Return the (X, Y) coordinate for the center point of the cell that contains the specified text.  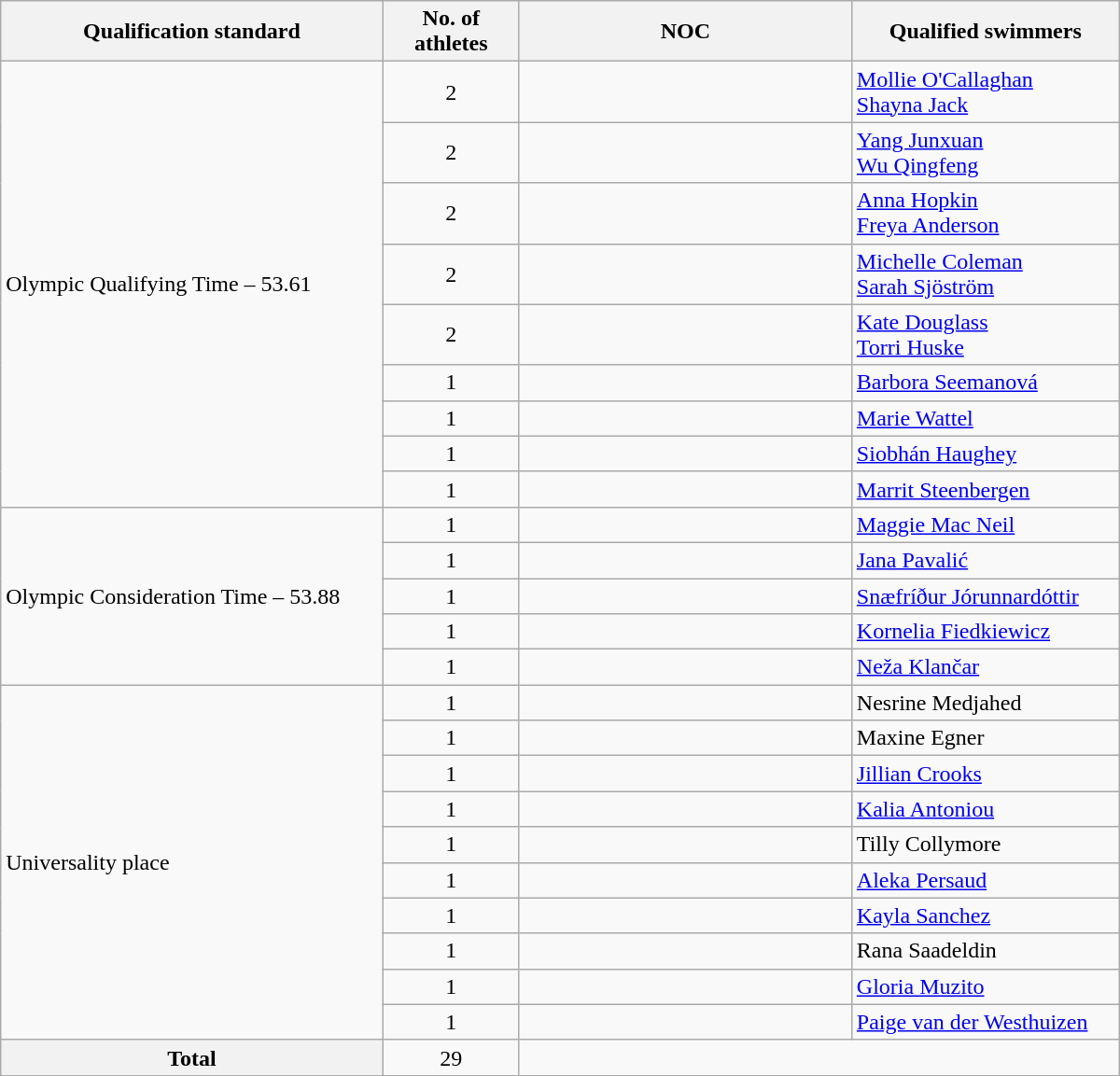
Kayla Sanchez (986, 915)
Universality place (192, 862)
Kalia Antoniou (986, 809)
Nesrine Medjahed (986, 703)
Tilly Collymore (986, 845)
Paige van der Westhuizen (986, 1022)
Marrit Steenbergen (986, 489)
Kornelia Fiedkiewicz (986, 632)
Aleka Persaud (986, 880)
Mollie O'CallaghanShayna Jack (986, 91)
Anna HopkinFreya Anderson (986, 213)
No. of athletes (451, 32)
Maxine Egner (986, 738)
Yang JunxuanWu Qingfeng (986, 153)
Kate DouglassTorri Huske (986, 334)
Qualified swimmers (986, 32)
Marie Wattel (986, 418)
29 (451, 1057)
Maggie Mac Neil (986, 524)
Olympic Qualifying Time – 53.61 (192, 285)
Olympic Consideration Time – 53.88 (192, 595)
Qualification standard (192, 32)
Siobhán Haughey (986, 454)
Gloria Muzito (986, 986)
Total (192, 1057)
Snæfríður Jórunnardóttir (986, 596)
Michelle ColemanSarah Sjöström (986, 274)
Jana Pavalić (986, 560)
Jillian Crooks (986, 774)
Barbora Seemanová (986, 383)
Rana Saadeldin (986, 951)
Neža Klančar (986, 667)
NOC (685, 32)
